Capture the cell that displays the provided text and extract its (X, Y) central coordinate. 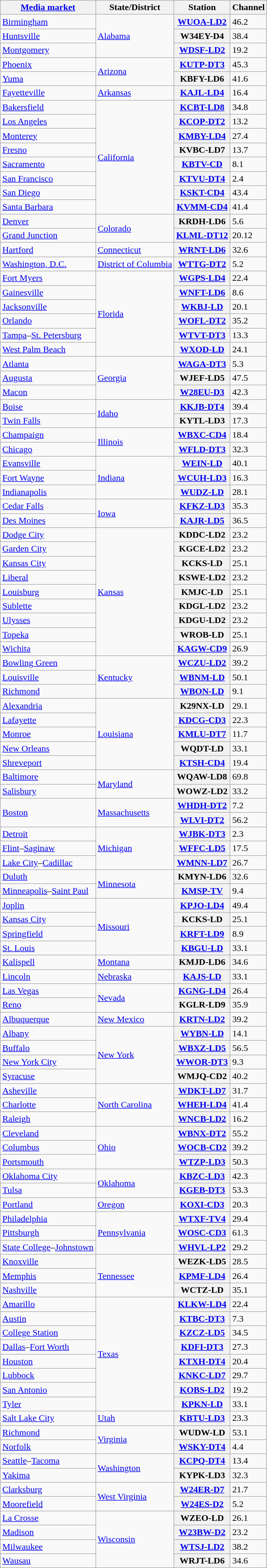
Flint–Saginaw (48, 848)
Asheville (48, 1091)
Duluth (48, 877)
Albuquerque (48, 1019)
5.3 (249, 364)
Virginia (135, 1440)
Media market (48, 7)
KAJR-LD5 (202, 520)
Washington, D.C. (48, 264)
New York (135, 1055)
Michigan (135, 848)
Oklahoma (135, 1183)
Hartford (48, 250)
Maryland (135, 784)
WNCB-LD2 (202, 1119)
WHDH-DT2 (202, 805)
San Diego (48, 193)
KLKW-LD4 (202, 1304)
Boise (48, 406)
Kalispell (48, 962)
Illinois (135, 442)
Alabama (135, 36)
16.2 (249, 1119)
13.4 (249, 1461)
43.4 (249, 193)
Fayetteville (48, 93)
50.1 (249, 677)
KCPQ-DT4 (202, 1461)
17.5 (249, 848)
40.1 (249, 464)
Bowling Green (48, 663)
13.3 (249, 335)
WOCB-CD2 (202, 1148)
Buffalo (48, 1048)
KGNG-LD4 (202, 991)
State/District (135, 7)
9.1 (249, 692)
W34EY-D4 (202, 36)
WBNX-DT2 (202, 1133)
Phoenix (48, 64)
Las Vegas (48, 991)
35.3 (249, 506)
Springfield (48, 934)
Nevada (135, 998)
WLVI-DT2 (202, 820)
WDSF-LD2 (202, 50)
Indianapolis (48, 492)
Milwaukee (48, 1547)
11.7 (249, 734)
Channel (249, 7)
Montgomery (48, 50)
Pennsylvania (135, 1233)
KMJD-LD6 (202, 962)
WSKY-DT4 (202, 1447)
KMYN-LD6 (202, 877)
40.2 (249, 1076)
Champaign (48, 435)
Bakersfield (48, 107)
4.4 (249, 1447)
St. Louis (48, 948)
WCTZ-LD (202, 1290)
Orlando (48, 321)
35.2 (249, 321)
WCZU-LD2 (202, 663)
Cleveland (48, 1133)
Knoxville (48, 1261)
KOXI-CD3 (202, 1204)
Chicago (48, 449)
Topeka (48, 635)
New Mexico (135, 1019)
Alexandria (48, 706)
29.7 (249, 1376)
Lubbock (48, 1376)
Detroit (48, 834)
KCBT-LD8 (202, 107)
17.3 (249, 421)
Ohio (135, 1148)
KBZC-LD3 (202, 1176)
Utah (135, 1418)
Moorefield (48, 1504)
Nebraska (135, 976)
13.2 (249, 121)
21.7 (249, 1489)
41.6 (249, 79)
WRNT-LD6 (202, 250)
KNKC-LD7 (202, 1376)
Houston (48, 1361)
Nashville (48, 1290)
Madison (48, 1532)
District of Columbia (135, 264)
KVBC-LD7 (202, 150)
Massachusetts (135, 812)
34.8 (249, 107)
Kansas (135, 592)
WTTG-DT2 (202, 264)
29.2 (249, 1247)
WRJT-LD6 (202, 1561)
WOWZ-LD2 (202, 791)
KGCE-LD2 (202, 549)
Monterey (48, 136)
Oklahoma City (48, 1176)
Amarillo (48, 1304)
16.3 (249, 478)
WHEH-LD4 (202, 1105)
New York City (48, 1062)
WCUH-LD3 (202, 478)
Liberal (48, 577)
Memphis (48, 1276)
53.3 (249, 1190)
36.5 (249, 520)
WWOR-DT3 (202, 1062)
WMNN-LD7 (202, 862)
38.2 (249, 1547)
Huntsville (48, 36)
WQAW-LD8 (202, 777)
20.4 (249, 1361)
49.4 (249, 905)
WFLD-DT3 (202, 449)
35.1 (249, 1290)
WEIN-LD (202, 464)
Dallas–Fort Worth (48, 1347)
29.1 (249, 706)
Iowa (135, 513)
Atlanta (48, 364)
Louisville (48, 677)
KDGL-LD2 (202, 606)
Seattle–Tacoma (48, 1461)
Colorado (135, 228)
18.4 (249, 435)
WDKT-LD7 (202, 1091)
State College–Johnstown (48, 1247)
KRDH-LD6 (202, 221)
WBON-LD (202, 692)
38.4 (249, 36)
Oregon (135, 1204)
Tyler (48, 1404)
WUOA-LD2 (202, 22)
Twin Falls (48, 421)
KSWE-LD2 (202, 577)
KMBY-LD4 (202, 136)
Arkansas (135, 93)
Louisburg (48, 592)
KRTN-LD2 (202, 1019)
Georgia (135, 378)
WOSC-CD3 (202, 1233)
Joplin (48, 905)
Fort Myers (48, 278)
North Carolina (135, 1105)
55.2 (249, 1133)
8.6 (249, 292)
34.5 (249, 1333)
Minnesota (135, 884)
2.4 (249, 179)
Cedar Falls (48, 506)
KTVU-DT4 (202, 179)
29.4 (249, 1219)
Baltimore (48, 777)
5.6 (249, 221)
Denver (48, 221)
26.7 (249, 862)
La Crosse (48, 1518)
Birmingham (48, 22)
46.2 (249, 22)
Missouri (135, 927)
Charlotte (48, 1105)
53.1 (249, 1432)
69.8 (249, 777)
22.3 (249, 720)
KYPK-LD3 (202, 1475)
Wisconsin (135, 1539)
KUTP-DT3 (202, 64)
KKJB-DT4 (202, 406)
Tampa–St. Petersburg (48, 335)
Austin (48, 1318)
8.9 (249, 934)
Yuma (48, 79)
WUDZ-LD (202, 492)
Boston (48, 812)
Reno (48, 1005)
7.2 (249, 805)
Fresno (48, 150)
33.2 (249, 791)
KSKT-CD4 (202, 193)
WJBK-DT3 (202, 834)
Santa Barbara (48, 207)
Evansville (48, 464)
KGEB-DT3 (202, 1190)
Gainesville (48, 292)
KGLR-LD9 (202, 1005)
Lafayette (48, 720)
KPMF-LD4 (202, 1276)
Syracuse (48, 1076)
Los Angeles (48, 121)
W24ES-D2 (202, 1504)
16.4 (249, 93)
24.1 (249, 349)
Washington (135, 1468)
W28EU-D3 (202, 392)
WGPS-LD4 (202, 278)
WHVL-LP2 (202, 1247)
Connecticut (135, 250)
WOFL-DT2 (202, 321)
Lake City–Cadillac (48, 862)
KBFY-LD6 (202, 79)
Texas (135, 1354)
W23BW-D2 (202, 1532)
W24ER-D7 (202, 1489)
47.5 (249, 378)
31.7 (249, 1091)
Dodge City (48, 535)
Station (202, 7)
2.3 (249, 834)
Idaho (135, 413)
7.3 (249, 1318)
50.3 (249, 1162)
WAGA-DT3 (202, 364)
Grand Junction (48, 235)
KMSP-TV (202, 891)
WBNM-LD (202, 677)
20.3 (249, 1204)
Albany (48, 1033)
KTBC-DT3 (202, 1318)
KAJL-LD4 (202, 93)
Wichita (48, 649)
WUDW-LD (202, 1432)
KLML-DT12 (202, 235)
Pittsburgh (48, 1233)
Shreveport (48, 763)
61.3 (249, 1233)
26.1 (249, 1518)
Raleigh (48, 1119)
West Palm Beach (48, 349)
Ulysses (48, 620)
KBGU-LD (202, 948)
WTXF-TV4 (202, 1219)
Philadelphia (48, 1219)
WMJQ-CD2 (202, 1076)
35.9 (249, 1005)
KCOP-DT2 (202, 121)
Yakima (48, 1475)
Kentucky (135, 677)
56.5 (249, 1048)
Jacksonville (48, 307)
39.4 (249, 406)
KAGW-CD9 (202, 649)
Norfolk (48, 1447)
KMLU-DT7 (202, 734)
Columbus (48, 1148)
20.12 (249, 235)
27.4 (249, 136)
WTVT-DT3 (202, 335)
23.3 (249, 1418)
WROB-LD (202, 635)
9.3 (249, 1062)
20.1 (249, 307)
College Station (48, 1333)
Tulsa (48, 1190)
KAJS-LD (202, 976)
KDCG-CD3 (202, 720)
KMJC-LD (202, 592)
Sublette (48, 606)
56.2 (249, 820)
Portland (48, 1204)
KZCZ-LD5 (202, 1333)
KBTU-LD3 (202, 1418)
28.1 (249, 492)
Wausau (48, 1561)
Augusta (48, 378)
Macon (48, 392)
Montana (135, 962)
Monroe (48, 734)
WXOD-LD (202, 349)
Clarksburg (48, 1489)
19.4 (249, 763)
KBTV-CD (202, 164)
Minneapolis–Saint Paul (48, 891)
Fort Wayne (48, 478)
KTSH-CD4 (202, 763)
KYTL-LD3 (202, 421)
WBXZ-LD5 (202, 1048)
27.3 (249, 1347)
14.1 (249, 1033)
KRFT-LD9 (202, 934)
Arizona (135, 72)
WZEO-LD (202, 1518)
KOBS-LD2 (202, 1390)
Salisbury (48, 791)
WQDT-LD (202, 748)
WTZP-LD3 (202, 1162)
Indiana (135, 478)
WBXC-CD4 (202, 435)
New Orleans (48, 748)
California (135, 157)
WTSJ-LD2 (202, 1547)
KDGU-LD2 (202, 620)
Louisiana (135, 734)
9.4 (249, 891)
Garden City (48, 549)
KTXH-DT4 (202, 1361)
K29NX-LD (202, 706)
Portsmouth (48, 1162)
13.7 (249, 150)
West Virginia (135, 1496)
KVMM-CD4 (202, 207)
WNFT-LD6 (202, 292)
WKBJ-LD (202, 307)
26.9 (249, 649)
Sacramento (48, 164)
KDDC-LD2 (202, 535)
8.1 (249, 164)
KDFI-DT3 (202, 1347)
28.5 (249, 1261)
45.3 (249, 64)
Salt Lake City (48, 1418)
San Antonio (48, 1390)
WJEF-LD5 (202, 378)
Des Moines (48, 520)
WYBN-LD (202, 1033)
KPJO-LD4 (202, 905)
KPKN-LD (202, 1404)
Tennessee (135, 1276)
San Francisco (48, 179)
WFFC-LD5 (202, 848)
WEZK-LD5 (202, 1261)
Lincoln (48, 976)
KFKZ-LD3 (202, 506)
Florida (135, 314)
